Return the (X, Y) coordinate for the center point of the cell that contains the specified text.  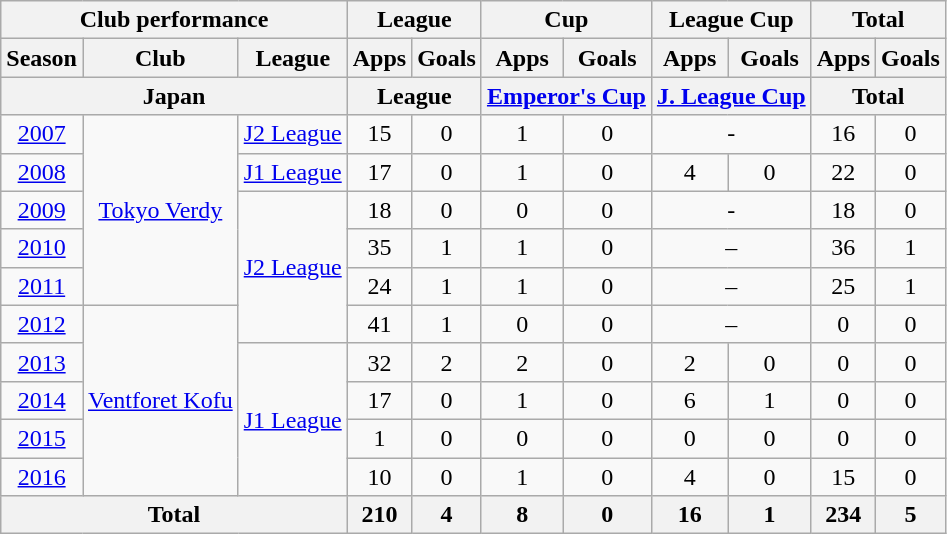
2007 (42, 134)
25 (843, 286)
Club performance (174, 20)
6 (690, 400)
Season (42, 58)
41 (379, 324)
Emperor's Cup (566, 96)
2015 (42, 438)
234 (843, 515)
Tokyo Verdy (160, 210)
8 (522, 515)
2008 (42, 172)
32 (379, 362)
2016 (42, 477)
24 (379, 286)
2013 (42, 362)
Cup (566, 20)
22 (843, 172)
Club (160, 58)
Ventforet Kofu (160, 400)
J. League Cup (731, 96)
2012 (42, 324)
10 (379, 477)
5 (911, 515)
210 (379, 515)
2011 (42, 286)
2014 (42, 400)
Japan (174, 96)
35 (379, 248)
League Cup (731, 20)
36 (843, 248)
2010 (42, 248)
2009 (42, 210)
